Return the (x, y) coordinate for the center point of the cell that contains the specified text.  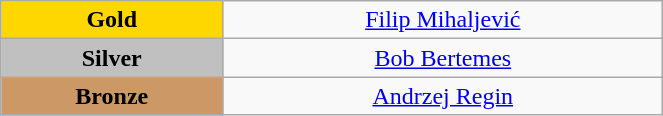
Bronze (112, 96)
Silver (112, 58)
Andrzej Regin (443, 96)
Filip Mihaljević (443, 20)
Gold (112, 20)
Bob Bertemes (443, 58)
